Detect which cell encompasses the target text, then output its (X, Y) center coordinate. 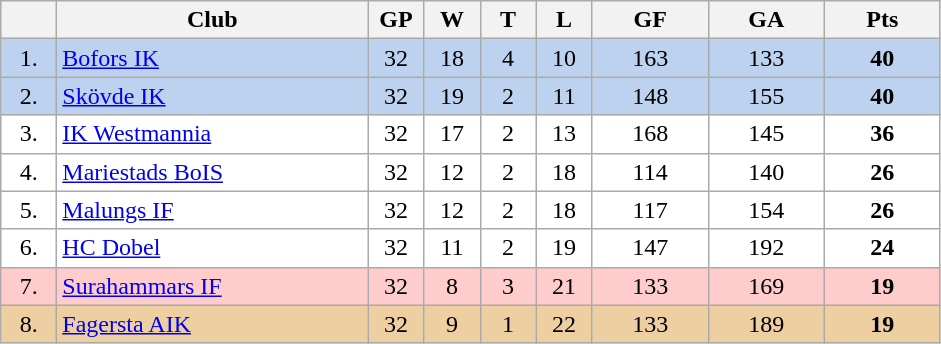
114 (650, 172)
Club (212, 20)
13 (564, 134)
6. (29, 248)
163 (650, 58)
1 (508, 324)
Bofors IK (212, 58)
GP (396, 20)
3 (508, 286)
140 (766, 172)
169 (766, 286)
IK Westmannia (212, 134)
2. (29, 96)
5. (29, 210)
155 (766, 96)
Malungs IF (212, 210)
W (452, 20)
148 (650, 96)
154 (766, 210)
L (564, 20)
GA (766, 20)
4 (508, 58)
7. (29, 286)
21 (564, 286)
192 (766, 248)
117 (650, 210)
9 (452, 324)
36 (882, 134)
T (508, 20)
22 (564, 324)
147 (650, 248)
8. (29, 324)
10 (564, 58)
145 (766, 134)
3. (29, 134)
168 (650, 134)
8 (452, 286)
HC Dobel (212, 248)
Surahammars IF (212, 286)
GF (650, 20)
Skövde IK (212, 96)
Fagersta AIK (212, 324)
1. (29, 58)
24 (882, 248)
Pts (882, 20)
189 (766, 324)
4. (29, 172)
17 (452, 134)
Mariestads BoIS (212, 172)
